Capture the cell that displays the provided text and extract its (x, y) central coordinate. 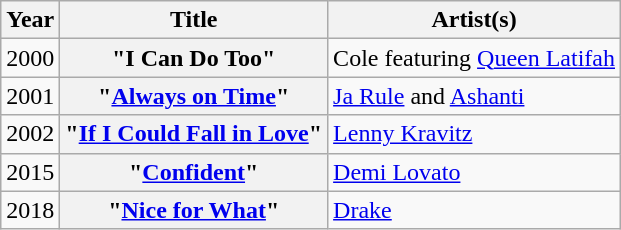
Drake (474, 210)
Demi Lovato (474, 172)
Title (194, 20)
2001 (30, 96)
Artist(s) (474, 20)
Lenny Kravitz (474, 134)
"Always on Time" (194, 96)
2002 (30, 134)
"I Can Do Too" (194, 58)
Cole featuring Queen Latifah (474, 58)
Ja Rule and Ashanti (474, 96)
"Confident" (194, 172)
2000 (30, 58)
"If I Could Fall in Love" (194, 134)
2015 (30, 172)
"Nice for What" (194, 210)
2018 (30, 210)
Year (30, 20)
